Output the [x, y] coordinate of the center of the cell containing the given text.  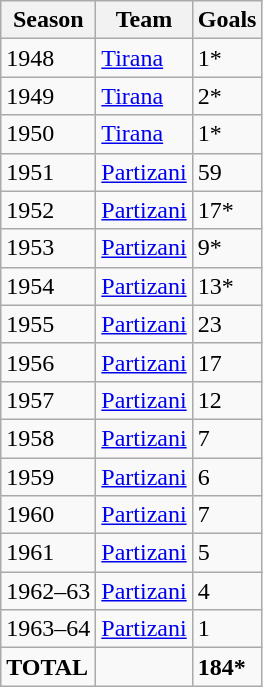
1956 [48, 362]
1954 [48, 286]
1958 [48, 438]
1961 [48, 553]
1953 [48, 248]
5 [227, 553]
1959 [48, 477]
Goals [227, 20]
2* [227, 96]
1963–64 [48, 629]
12 [227, 400]
6 [227, 477]
17 [227, 362]
1948 [48, 58]
17* [227, 210]
1952 [48, 210]
1951 [48, 172]
4 [227, 591]
TOTAL [48, 667]
1960 [48, 515]
1950 [48, 134]
1962–63 [48, 591]
1949 [48, 96]
1957 [48, 400]
Season [48, 20]
23 [227, 324]
59 [227, 172]
13* [227, 286]
184* [227, 667]
Team [144, 20]
9* [227, 248]
1955 [48, 324]
1 [227, 629]
